Extract the [X, Y] coordinate from the center of the cell holding the provided text.  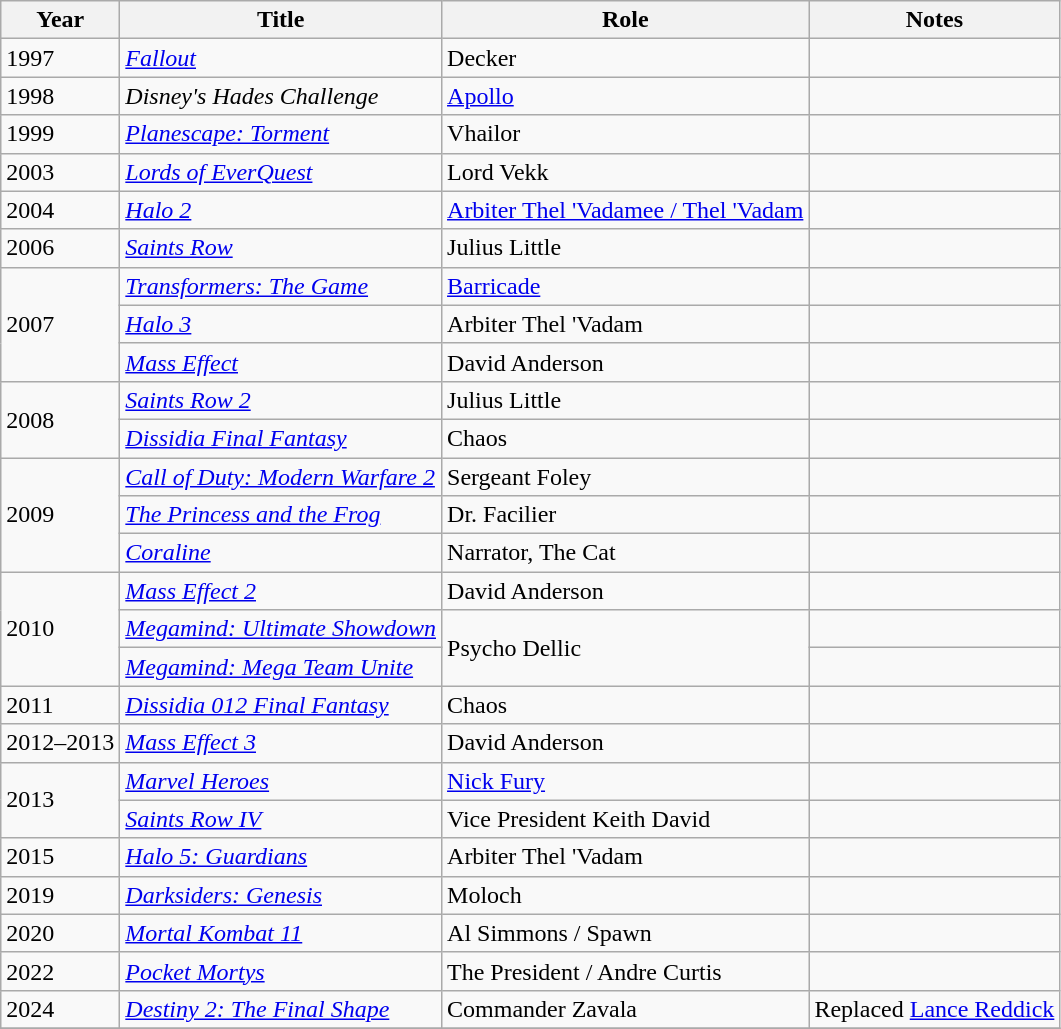
2006 [60, 248]
Vhailor [626, 134]
Mass Effect 3 [281, 743]
2003 [60, 172]
Role [626, 20]
Transformers: The Game [281, 286]
Vice President Keith David [626, 819]
Coraline [281, 553]
Marvel Heroes [281, 781]
2015 [60, 857]
2012–2013 [60, 743]
2007 [60, 324]
Mortal Kombat 11 [281, 933]
2008 [60, 419]
1999 [60, 134]
Barricade [626, 286]
Megamind: Mega Team Unite [281, 667]
2010 [60, 629]
Pocket Mortys [281, 971]
Mass Effect 2 [281, 591]
Notes [934, 20]
Replaced Lance Reddick [934, 1009]
Dr. Facilier [626, 515]
Megamind: Ultimate Showdown [281, 629]
Dissidia 012 Final Fantasy [281, 705]
Dissidia Final Fantasy [281, 438]
2013 [60, 800]
The President / Andre Curtis [626, 971]
Halo 3 [281, 324]
Psycho Dellic [626, 648]
Commander Zavala [626, 1009]
1997 [60, 58]
Al Simmons / Spawn [626, 933]
2020 [60, 933]
Saints Row IV [281, 819]
Apollo [626, 96]
Destiny 2: The Final Shape [281, 1009]
Decker [626, 58]
2022 [60, 971]
Moloch [626, 895]
Halo 2 [281, 210]
2011 [60, 705]
Call of Duty: Modern Warfare 2 [281, 477]
Saints Row 2 [281, 400]
Halo 5: Guardians [281, 857]
Sergeant Foley [626, 477]
Narrator, The Cat [626, 553]
Fallout [281, 58]
2004 [60, 210]
The Princess and the Frog [281, 515]
1998 [60, 96]
Arbiter Thel 'Vadamee / Thel 'Vadam [626, 210]
Disney's Hades Challenge [281, 96]
2024 [60, 1009]
Mass Effect [281, 362]
2009 [60, 515]
Year [60, 20]
2019 [60, 895]
Nick Fury [626, 781]
Lords of EverQuest [281, 172]
Title [281, 20]
Darksiders: Genesis [281, 895]
Lord Vekk [626, 172]
Planescape: Torment [281, 134]
Saints Row [281, 248]
